Determine the [x, y] coordinate at the center of the cell enclosing the given text.  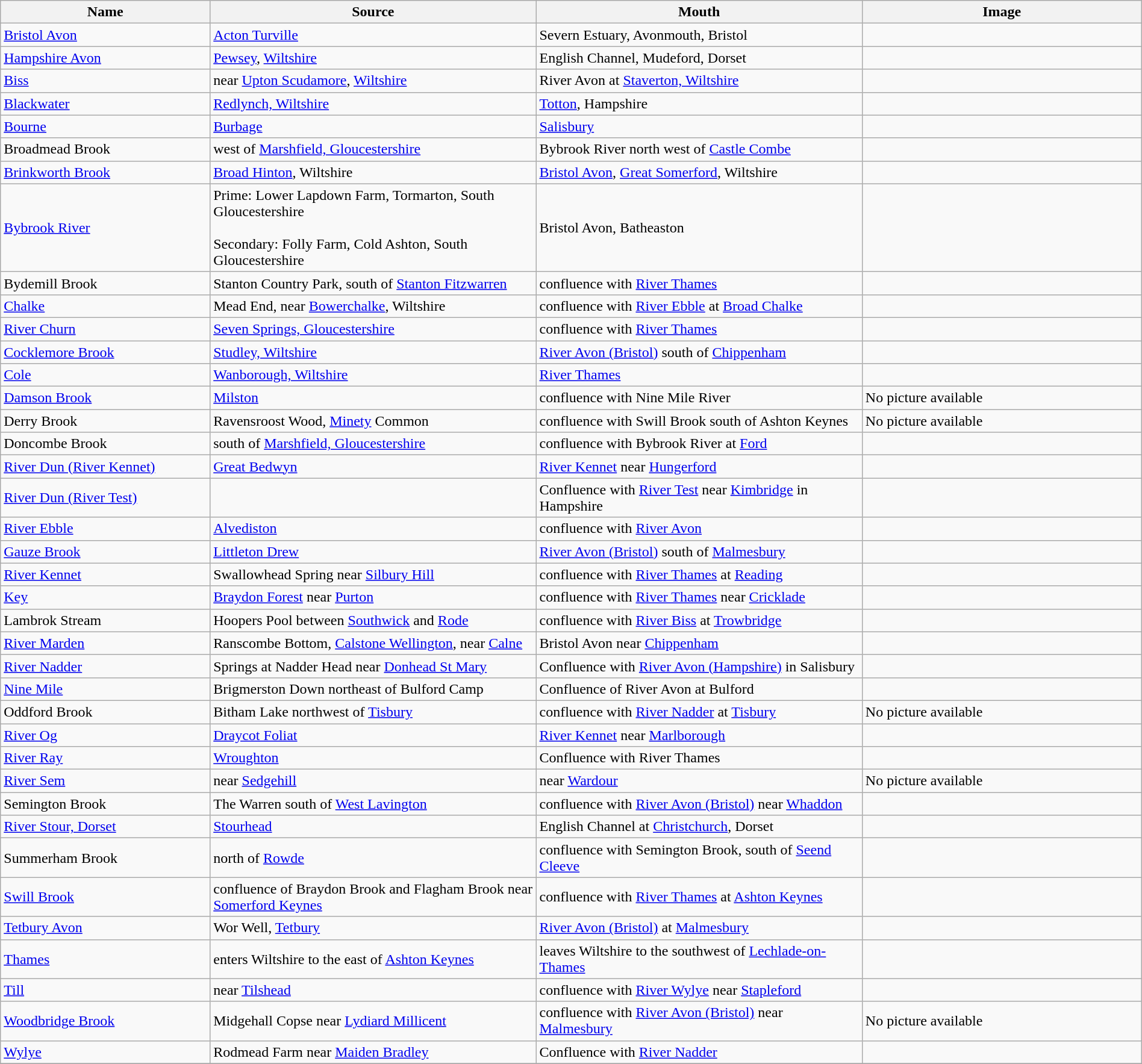
Great Bedwyn [373, 467]
Severn Estuary, Avonmouth, Bristol [699, 35]
Bristol Avon, Great Somerford, Wiltshire [699, 172]
Broad Hinton, Wiltshire [373, 172]
enters Wiltshire to the east of Ashton Keynes [373, 959]
Hampshire Avon [105, 58]
Milston [373, 398]
Bybrook River north west of Castle Combe [699, 149]
Broadmead Brook [105, 149]
confluence with River Biss at Trowbridge [699, 620]
Ravensroost Wood, Minety Common [373, 421]
Summerham Brook [105, 857]
River Sem [105, 781]
confluence with River Ebble at Broad Chalke [699, 306]
River Stour, Dorset [105, 827]
Wroughton [373, 758]
The Warren south of West Lavington [373, 804]
Name [105, 12]
River Dun (River Kennet) [105, 467]
Salisbury [699, 126]
leaves Wiltshire to the southwest of Lechlade-on-Thames [699, 959]
Lambrok Stream [105, 620]
Biss [105, 81]
Midgehall Copse near Lydiard Millicent [373, 1021]
Stourhead [373, 827]
River Ebble [105, 529]
Springs at Nadder Head near Donhead St Mary [373, 666]
Oddford Brook [105, 712]
south of Marshfield, Gloucestershire [373, 444]
Swallowhead Spring near Silbury Hill [373, 574]
Doncombe Brook [105, 444]
confluence with River Nadder at Tisbury [699, 712]
Gauze Brook [105, 552]
River Kennet [105, 574]
River Avon (Bristol) south of Malmesbury [699, 552]
north of Rowde [373, 857]
River Nadder [105, 666]
near Wardour [699, 781]
Bristol Avon, Batheaston [699, 228]
Key [105, 597]
confluence with Nine Mile River [699, 398]
Tetbury Avon [105, 928]
Littleton Drew [373, 552]
Mead End, near Bowerchalke, Wiltshire [373, 306]
confluence with River Thames at Ashton Keynes [699, 897]
Confluence with River Test near Kimbridge in Hampshire [699, 497]
Acton Turville [373, 35]
confluence with River Avon (Bristol) near Whaddon [699, 804]
River Ray [105, 758]
Wor Well, Tetbury [373, 928]
Brigmerston Down northeast of Bulford Camp [373, 689]
River Avon at Staverton, Wiltshire [699, 81]
Bristol Avon near Chippenham [699, 643]
Till [105, 990]
confluence of Braydon Brook and Flagham Brook near Somerford Keynes [373, 897]
Wylye [105, 1052]
confluence with River Thames near Cricklade [699, 597]
near Sedgehill [373, 781]
Alvediston [373, 529]
Redlynch, Wiltshire [373, 104]
Burbage [373, 126]
Draycot Foliat [373, 735]
west of Marshfield, Gloucestershire [373, 149]
Source [373, 12]
River Avon (Bristol) south of Chippenham [699, 352]
English Channel at Christchurch, Dorset [699, 827]
River Kennet near Marlborough [699, 735]
confluence with River Wylye near Stapleford [699, 990]
River Avon (Bristol) at Malmesbury [699, 928]
Prime: Lower Lapdown Farm, Tormarton, South Gloucestershire Secondary: Folly Farm, Cold Ashton, South Gloucestershire [373, 228]
Brinkworth Brook [105, 172]
Stanton Country Park, south of Stanton Fitzwarren [373, 283]
Bybrook River [105, 228]
Studley, Wiltshire [373, 352]
River Marden [105, 643]
Swill Brook [105, 897]
River Thames [699, 375]
Cocklemore Brook [105, 352]
near Upton Scudamore, Wiltshire [373, 81]
confluence with Bybrook River at Ford [699, 444]
English Channel, Mudeford, Dorset [699, 58]
Semington Brook [105, 804]
Pewsey, Wiltshire [373, 58]
Hoopers Pool between Southwick and Rode [373, 620]
confluence with Swill Brook south of Ashton Keynes [699, 421]
Thames [105, 959]
confluence with River Avon [699, 529]
Totton, Hampshire [699, 104]
Bitham Lake northwest of Tisbury [373, 712]
Image [1002, 12]
Chalke [105, 306]
Confluence with River Nadder [699, 1052]
Bristol Avon [105, 35]
Damson Brook [105, 398]
Confluence of River Avon at Bulford [699, 689]
Confluence with River Avon (Hampshire) in Salisbury [699, 666]
Rodmead Farm near Maiden Bradley [373, 1052]
Confluence with River Thames [699, 758]
Seven Springs, Gloucestershire [373, 329]
Bydemill Brook [105, 283]
Nine Mile [105, 689]
Mouth [699, 12]
confluence with River Thames at Reading [699, 574]
Cole [105, 375]
confluence with River Avon (Bristol) near Malmesbury [699, 1021]
Woodbridge Brook [105, 1021]
Ranscombe Bottom, Calstone Wellington, near Calne [373, 643]
Derry Brook [105, 421]
River Dun (River Test) [105, 497]
Bourne [105, 126]
confluence with Semington Brook, south of Seend Cleeve [699, 857]
River Kennet near Hungerford [699, 467]
Wanborough, Wiltshire [373, 375]
near Tilshead [373, 990]
River Og [105, 735]
Braydon Forest near Purton [373, 597]
River Churn [105, 329]
Blackwater [105, 104]
